Search for the cell housing the specified text and yield its (X, Y) center coordinate. 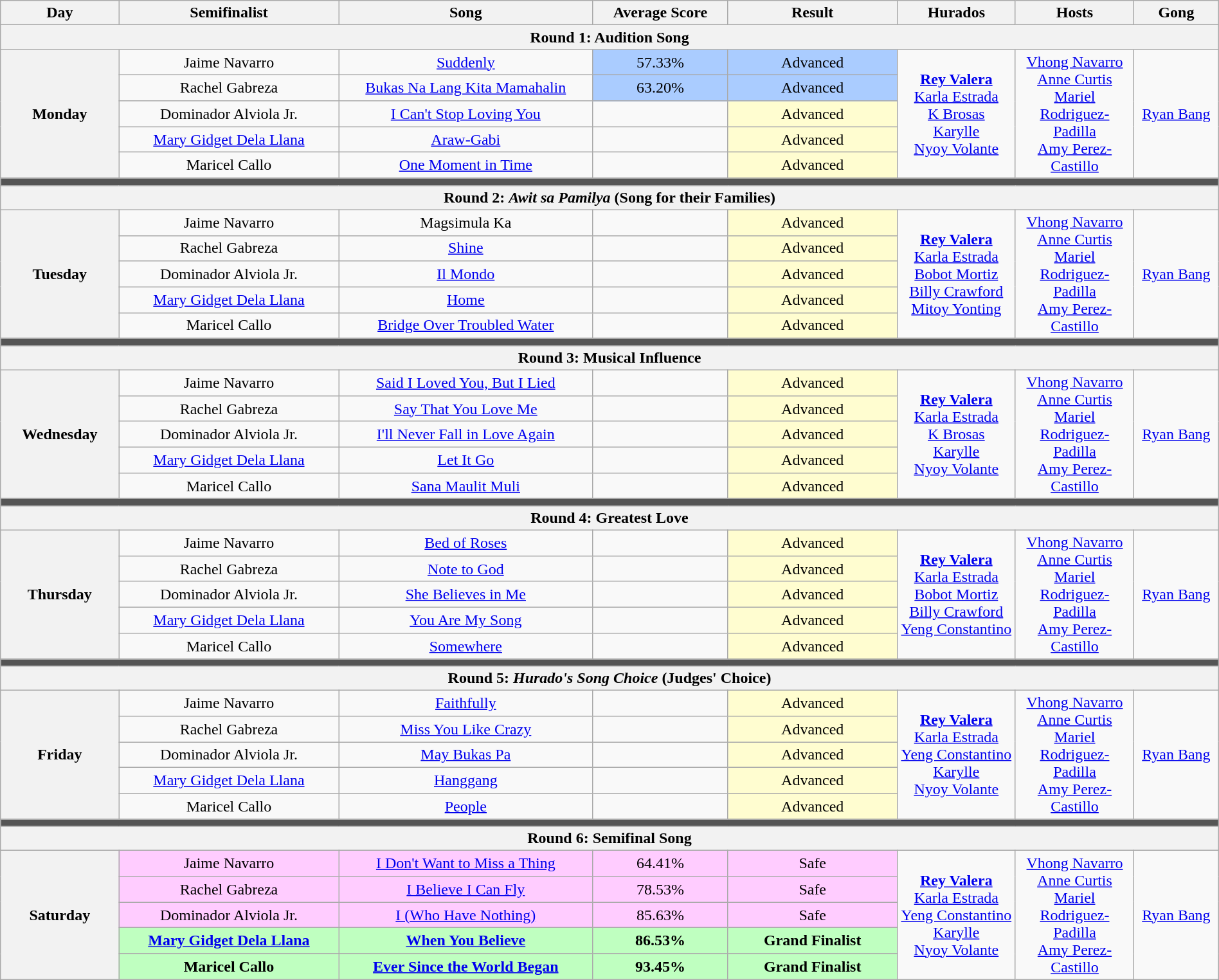
86.53% (660, 941)
Il Mondo (465, 274)
Round 3: Musical Influence (609, 358)
Hurados (956, 13)
Say That You Love Me (465, 408)
Magsimula Ka (465, 222)
People (465, 806)
Rey ValeraKarla EstradaBobot MortizBilly CrawfordYeng Constantino (956, 594)
Day (60, 13)
Saturday (60, 915)
I (Who Have Nothing) (465, 915)
Hosts (1074, 13)
Tuesday (60, 274)
Round 5: Hurado's Song Choice (Judges' Choice) (609, 678)
Bridge Over Troubled Water (465, 325)
When You Believe (465, 941)
Araw-Gabi (465, 140)
Round 2: Awit sa Pamilya (Song for their Families) (609, 197)
Shine (465, 248)
Faithfully (465, 703)
57.33% (660, 62)
Thursday (60, 594)
Gong (1177, 13)
85.63% (660, 915)
Hanggang (465, 781)
78.53% (660, 889)
I Believe I Can Fly (465, 889)
Miss You Like Crazy (465, 729)
Note to God (465, 568)
Friday (60, 755)
One Moment in Time (465, 165)
I Don't Want to Miss a Thing (465, 864)
Average Score (660, 13)
Rey ValeraKarla EstradaBobot MortizBilly CrawfordMitoy Yonting (956, 274)
Bukas Na Lang Kita Mamahalin (465, 88)
Round 1: Audition Song (609, 37)
Wednesday (60, 434)
64.41% (660, 864)
Result (813, 13)
Home (465, 300)
Suddenly (465, 62)
Monday (60, 114)
Round 4: Greatest Love (609, 518)
Bed of Roses (465, 543)
Round 6: Semifinal Song (609, 839)
Somewhere (465, 646)
May Bukas Pa (465, 755)
93.45% (660, 966)
Said I Loved You, But I Lied (465, 383)
Sana Maulit Muli (465, 485)
I'll Never Fall in Love Again (465, 434)
She Believes in Me (465, 594)
Let It Go (465, 460)
You Are My Song (465, 620)
Semifinalist (229, 13)
I Can't Stop Loving You (465, 114)
63.20% (660, 88)
Song (465, 13)
Ever Since the World Began (465, 966)
